Return (x, y) of the center of cell containing provided text 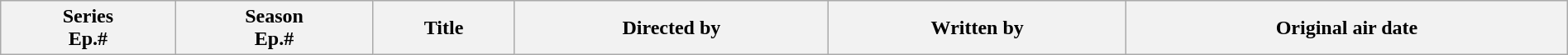
Original air date (1347, 28)
Directed by (672, 28)
SeasonEp.# (275, 28)
Title (443, 28)
SeriesEp.# (88, 28)
Written by (978, 28)
